Search for the cell housing the specified text and yield its [X, Y] center coordinate. 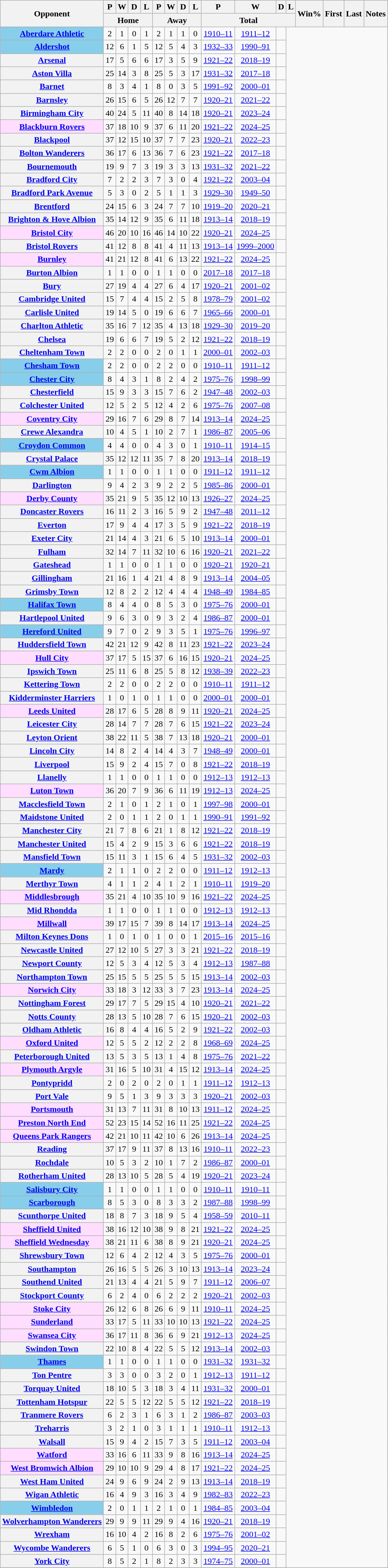
Huddersfield Town [52, 645]
1949–50 [255, 193]
1932–33 [218, 47]
Bradford City [52, 180]
Newcastle United [52, 950]
Halifax Town [52, 605]
1965–66 [218, 312]
1938–39 [218, 671]
2010–11 [255, 1216]
West Ham United [52, 1481]
Bradford Park Avenue [52, 193]
Chelsea [52, 339]
Carlisle United [52, 312]
2004–05 [255, 578]
Stoke City [52, 1309]
Llanelly [52, 777]
Kidderminster Harriers [52, 698]
Tottenham Hotspur [52, 1402]
Nottingham Forest [52, 1003]
Leyton Orient [52, 737]
Last [354, 14]
Scarborough [52, 1202]
Mid Rhondda [52, 910]
Rotherham United [52, 1176]
Port Vale [52, 1096]
2005–06 [255, 432]
Crewe Alexandra [52, 432]
Lincoln City [52, 751]
Charlton Athletic [52, 326]
West Bromwich Albion [52, 1468]
1996–97 [255, 631]
Chesterfield [52, 392]
1974–75 [218, 1561]
Swansea City [52, 1335]
1968–69 [218, 1043]
Gillingham [52, 578]
Doncaster Rovers [52, 512]
Rochdale [52, 1162]
Win% [309, 14]
1982–83 [218, 1495]
Northampton Town [52, 976]
Salisbury City [52, 1189]
Burton Albion [52, 273]
1958–59 [218, 1216]
Hartlepool United [52, 618]
Manchester City [52, 831]
Bristol Rovers [52, 246]
Bury [52, 286]
Queens Park Rangers [52, 1136]
Blackpool [52, 140]
Birmingham City [52, 113]
Portsmouth [52, 1109]
Barnsley [52, 100]
Burnley [52, 259]
Macclesfield Town [52, 804]
2007–08 [255, 406]
Hereford United [52, 631]
Wolverhampton Wanderers [52, 1521]
Ipswich Town [52, 671]
Stockport County [52, 1295]
1914–15 [255, 445]
Darlington [52, 485]
Gateshead [52, 565]
Middlesbrough [52, 897]
Cheltenham Town [52, 352]
Preston North End [52, 1123]
1999–2000 [255, 246]
Sheffield Wednesday [52, 1242]
Southend United [52, 1282]
Merthyr Town [52, 884]
Milton Keynes Dons [52, 937]
Luton Town [52, 790]
Exeter City [52, 538]
Swindon Town [52, 1348]
Southampton [52, 1269]
Hull City [52, 658]
Everton [52, 525]
Wigan Athletic [52, 1495]
Walsall [52, 1442]
Peterborough United [52, 1056]
Cwm Albion [52, 472]
Sunderland [52, 1322]
Wrexham [52, 1534]
Torquay United [52, 1388]
Cambridge United [52, 299]
Coventry City [52, 419]
Blackburn Rovers [52, 126]
Norwich City [52, 990]
Liverpool [52, 764]
Notes [375, 14]
Kettering Town [52, 684]
1994–95 [218, 1548]
Barnet [52, 87]
1997–98 [218, 804]
Thames [52, 1362]
Watford [52, 1455]
Plymouth Argyle [52, 1070]
Home [128, 20]
Millwall [52, 923]
Grimsby Town [52, 592]
2003–03 [255, 1415]
Aldershot [52, 47]
2011–12 [255, 512]
Ton Pentre [52, 1375]
First [334, 14]
Pontypridd [52, 1083]
Leicester City [52, 724]
Maidstone United [52, 817]
Bournemouth [52, 166]
1978–79 [218, 299]
Mansfield Town [52, 857]
Arsenal [52, 60]
Chesham Town [52, 365]
Brighton & Hove Albion [52, 220]
York City [52, 1561]
Sheffield United [52, 1229]
Oldham Athletic [52, 1030]
Newport County [52, 963]
Away [177, 20]
Derby County [52, 498]
Reading [52, 1149]
2019–20 [255, 326]
2006–07 [255, 1282]
Wimbledon [52, 1508]
Total [248, 20]
1926–27 [218, 498]
Aston Villa [52, 73]
Opponent [52, 14]
Scunthorpe United [52, 1216]
Aberdare Athletic [52, 34]
Crystal Palace [52, 459]
Brentford [52, 206]
Mardy [52, 870]
Chester City [52, 379]
Fulham [52, 551]
Tranmere Rovers [52, 1415]
1985–86 [218, 485]
Notts County [52, 1017]
Bristol City [52, 233]
Wycombe Wanderers [52, 1548]
Manchester United [52, 844]
Leeds United [52, 711]
Croydon Common [52, 445]
Bolton Wanderers [52, 153]
Oxford United [52, 1043]
Colchester United [52, 406]
Shrewsbury Town [52, 1256]
Treharris [52, 1428]
